For the text-containing cell, return its midpoint in [x, y] coordinate format. 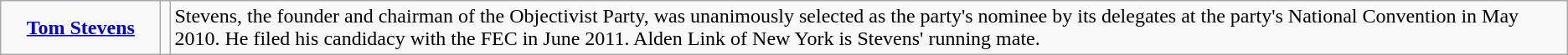
Tom Stevens [80, 28]
